Find where the given text appears and provide that cell's center as [x, y] coordinate. 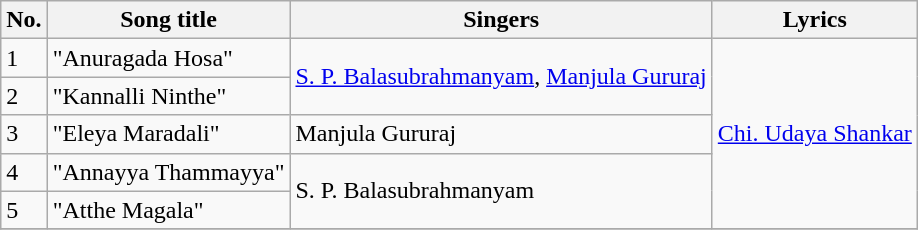
Manjula Gururaj [501, 134]
S. P. Balasubrahmanyam, Manjula Gururaj [501, 77]
3 [24, 134]
Lyrics [814, 20]
Song title [168, 20]
No. [24, 20]
"Anuragada Hosa" [168, 58]
"Kannalli Ninthe" [168, 96]
"Annayya Thammayya" [168, 172]
1 [24, 58]
"Eleya Maradali" [168, 134]
Chi. Udaya Shankar [814, 134]
2 [24, 96]
4 [24, 172]
Singers [501, 20]
"Atthe Magala" [168, 210]
S. P. Balasubrahmanyam [501, 191]
5 [24, 210]
